Return (X, Y) of the center of cell containing provided text 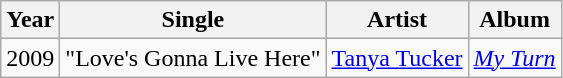
"Love's Gonna Live Here" (193, 58)
My Turn (514, 58)
Artist (397, 20)
Single (193, 20)
2009 (30, 58)
Album (514, 20)
Tanya Tucker (397, 58)
Year (30, 20)
